Find where the given text appears and provide that cell's center as (x, y) coordinate. 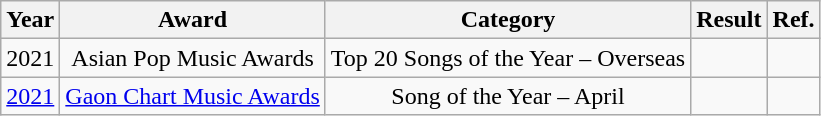
Top 20 Songs of the Year – Overseas (508, 58)
Result (729, 20)
Year (30, 20)
Category (508, 20)
Award (193, 20)
Asian Pop Music Awards (193, 58)
Song of the Year – April (508, 96)
Gaon Chart Music Awards (193, 96)
Ref. (794, 20)
